Detect which cell encompasses the target text, then output its [X, Y] center coordinate. 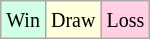
Win [24, 20]
Draw [72, 20]
Loss [126, 20]
